Return the [x, y] coordinate for the center point of the cell that contains the specified text.  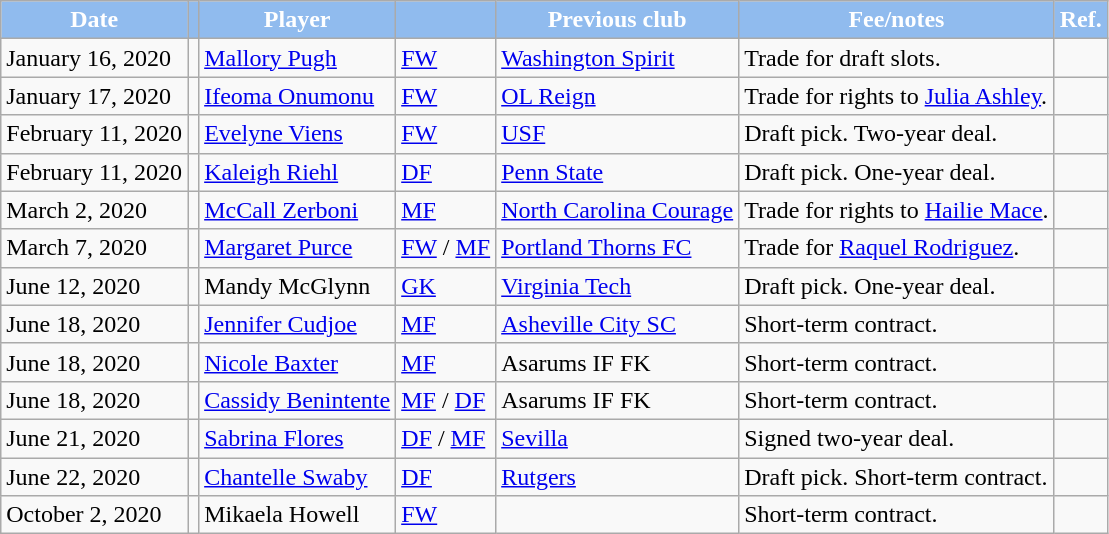
OL Reign [618, 96]
January 17, 2020 [94, 96]
June 12, 2020 [94, 286]
Virginia Tech [618, 286]
June 21, 2020 [94, 438]
Kaleigh Riehl [298, 172]
Penn State [618, 172]
GK [446, 286]
June 22, 2020 [94, 477]
March 7, 2020 [94, 248]
Mikaela Howell [298, 515]
Fee/notes [896, 20]
Ref. [1080, 20]
Date [94, 20]
Sabrina Flores [298, 438]
USF [618, 134]
Sevilla [618, 438]
FW / MF [446, 248]
Nicole Baxter [298, 362]
Draft pick. Short-term contract. [896, 477]
March 2, 2020 [94, 210]
Trade for Raquel Rodriguez. [896, 248]
Portland Thorns FC [618, 248]
January 16, 2020 [94, 58]
Signed two-year deal. [896, 438]
October 2, 2020 [94, 515]
MF / DF [446, 400]
Trade for rights to Hailie Mace. [896, 210]
Draft pick. Two-year deal. [896, 134]
Mandy McGlynn [298, 286]
North Carolina Courage [618, 210]
Cassidy Benintente [298, 400]
McCall Zerboni [298, 210]
Ifeoma Onumonu [298, 96]
Washington Spirit [618, 58]
Trade for rights to Julia Ashley. [896, 96]
Rutgers [618, 477]
Margaret Purce [298, 248]
Evelyne Viens [298, 134]
Asheville City SC [618, 324]
DF / MF [446, 438]
Previous club [618, 20]
Jennifer Cudjoe [298, 324]
Trade for draft slots. [896, 58]
Mallory Pugh [298, 58]
Chantelle Swaby [298, 477]
Player [298, 20]
